Return the [x, y] coordinate for the center point of the cell that contains the specified text.  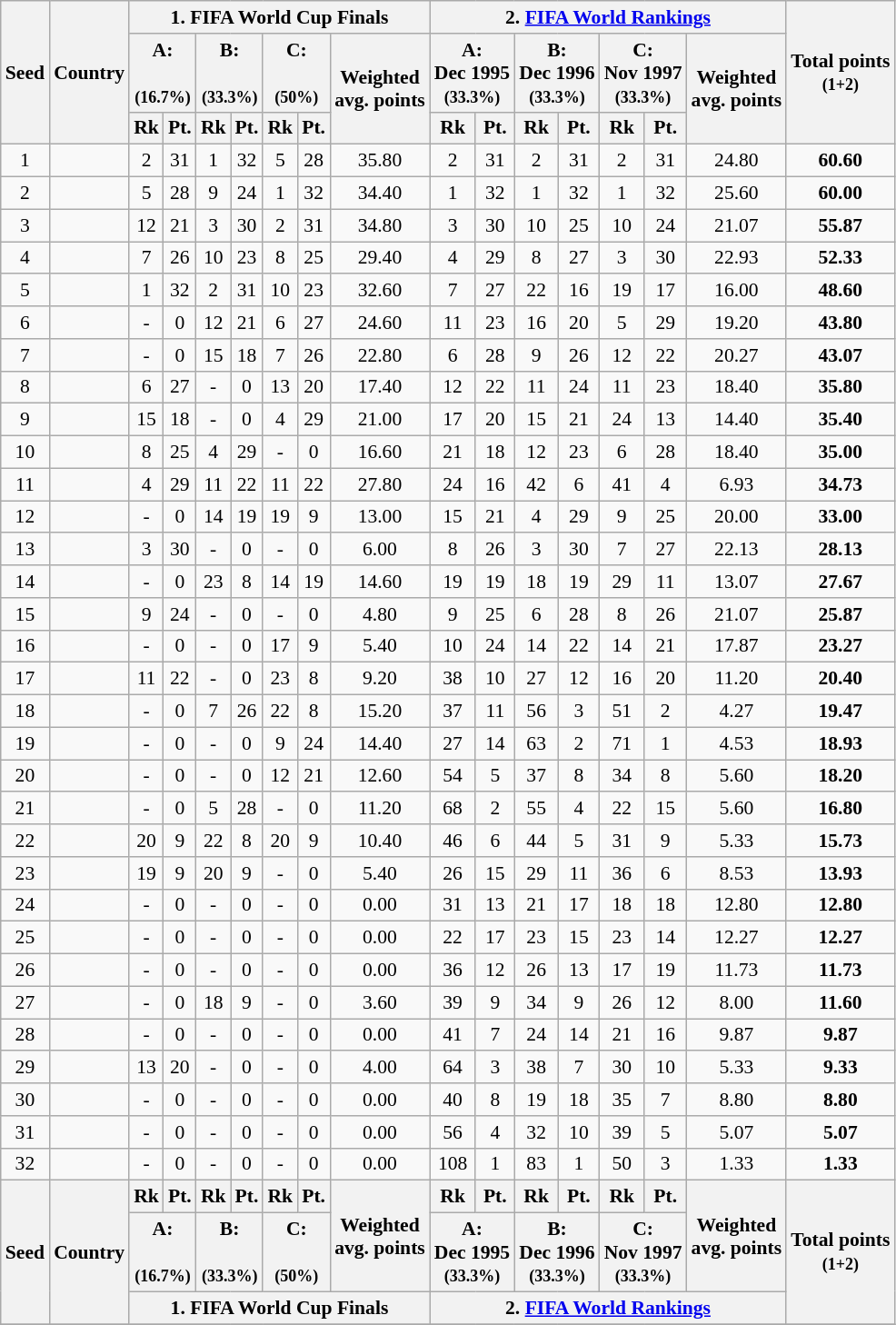
29.40 [380, 258]
63 [536, 743]
14.60 [380, 582]
34.73 [840, 484]
71 [622, 743]
13.00 [380, 517]
4.53 [737, 743]
22.93 [737, 258]
27.67 [840, 582]
13.93 [840, 873]
4.00 [380, 1068]
33.00 [840, 517]
19.20 [737, 323]
9.20 [380, 679]
9.33 [840, 1068]
83 [536, 1164]
22.13 [737, 550]
10.40 [380, 841]
51 [622, 712]
4.27 [737, 712]
18.20 [840, 776]
16.00 [737, 291]
35.00 [840, 453]
6.00 [380, 550]
17.87 [737, 646]
55.87 [840, 225]
34.40 [380, 194]
60.60 [840, 161]
42 [536, 484]
64 [453, 1068]
20.40 [840, 679]
44 [536, 841]
22.80 [380, 355]
3.60 [380, 1002]
8.00 [737, 1002]
24.60 [380, 323]
15.73 [840, 841]
48.60 [840, 291]
50 [622, 1164]
19.47 [840, 712]
4.80 [380, 614]
16.80 [840, 809]
15.20 [380, 712]
25.87 [840, 614]
25.60 [737, 194]
17.40 [380, 387]
18.93 [840, 743]
60.00 [840, 194]
34.80 [380, 225]
21.00 [380, 420]
43.07 [840, 355]
8.53 [737, 873]
27.80 [380, 484]
35.40 [840, 420]
55 [536, 809]
6.93 [737, 484]
16.60 [380, 453]
54 [453, 776]
46 [453, 841]
68 [453, 809]
35 [622, 1100]
108 [453, 1164]
23.27 [840, 646]
20.00 [737, 517]
11.60 [840, 1002]
52.33 [840, 258]
28.13 [840, 550]
13.07 [737, 582]
32.60 [380, 291]
24.80 [737, 161]
20.27 [737, 355]
43.80 [840, 323]
40 [453, 1100]
12.60 [380, 776]
